From the cell containing the given text, extract its center point as [x, y] coordinate. 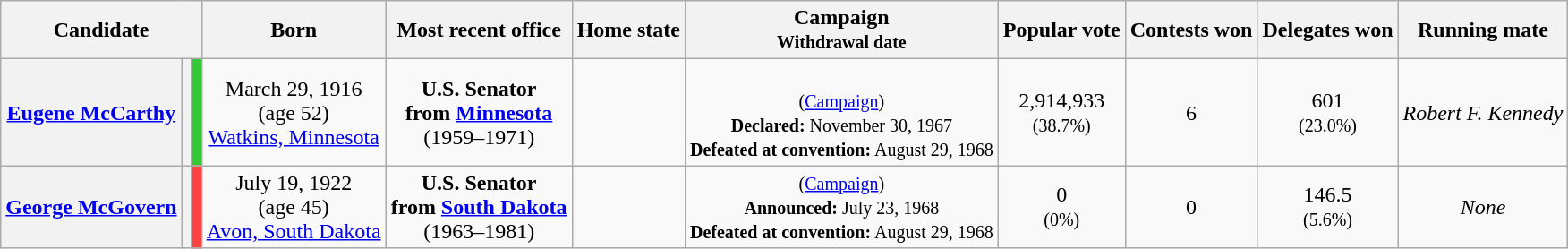
George McGovern [91, 207]
Running mate [1483, 30]
March 29, 1916(age 52)Watkins, Minnesota [294, 113]
Most recent office [479, 30]
July 19, 1922(age 45)Avon, South Dakota [294, 207]
U.S. Senatorfrom Minnesota(1959–1971) [479, 113]
Home state [628, 30]
(Campaign)Announced: July 23, 1968Defeated at convention: August 29, 1968 [841, 207]
Born [294, 30]
601(23.0%) [1328, 113]
146.5(5.6%) [1328, 207]
0(0%) [1061, 207]
2,914,933(38.7%) [1061, 113]
Popular vote [1061, 30]
None [1483, 207]
Candidate [101, 30]
Robert F. Kennedy [1483, 113]
U.S. Senatorfrom South Dakota(1963–1981) [479, 207]
0 [1191, 207]
(Campaign)Declared: November 30, 1967Defeated at convention: August 29, 1968 [841, 113]
CampaignWithdrawal date [841, 30]
Contests won [1191, 30]
6 [1191, 113]
Delegates won [1328, 30]
Eugene McCarthy [91, 113]
